Find where the given text appears and provide that cell's center as [x, y] coordinate. 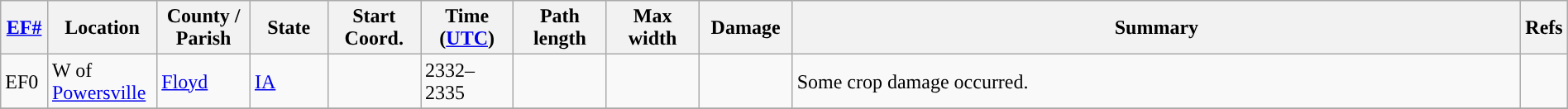
2332–2335 [466, 81]
Summary [1156, 28]
County / Parish [203, 28]
Path length [560, 28]
Damage [746, 28]
Refs [1545, 28]
Start Coord. [374, 28]
State [289, 28]
IA [289, 81]
Location [102, 28]
EF0 [25, 81]
Floyd [203, 81]
Time (UTC) [466, 28]
EF# [25, 28]
W of Powersville [102, 81]
Some crop damage occurred. [1156, 81]
Max width [653, 28]
